Detect which cell encompasses the target text, then output its [X, Y] center coordinate. 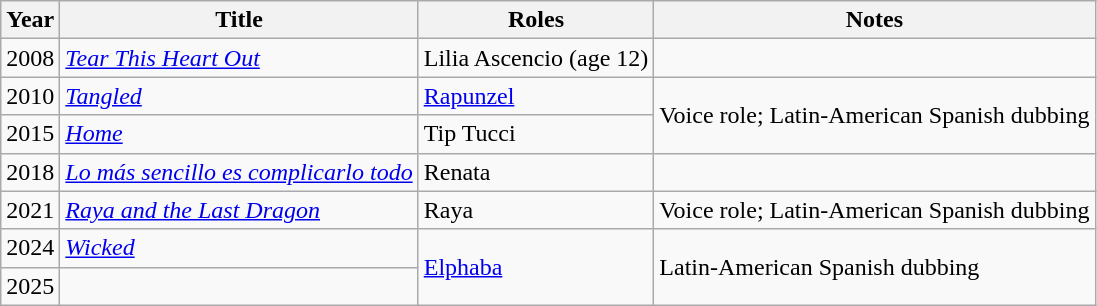
Raya [536, 210]
Wicked [239, 248]
Tangled [239, 96]
Latin-American Spanish dubbing [874, 267]
Home [239, 134]
Elphaba [536, 267]
Lilia Ascencio (age 12) [536, 58]
2015 [30, 134]
Raya and the Last Dragon [239, 210]
Notes [874, 20]
2021 [30, 210]
2025 [30, 286]
Title [239, 20]
Lo más sencillo es complicarlo todo [239, 172]
2010 [30, 96]
Tear This Heart Out [239, 58]
Renata [536, 172]
Year [30, 20]
2008 [30, 58]
Rapunzel [536, 96]
2024 [30, 248]
Tip Tucci [536, 134]
Roles [536, 20]
2018 [30, 172]
